Detect which cell encompasses the target text, then output its (X, Y) center coordinate. 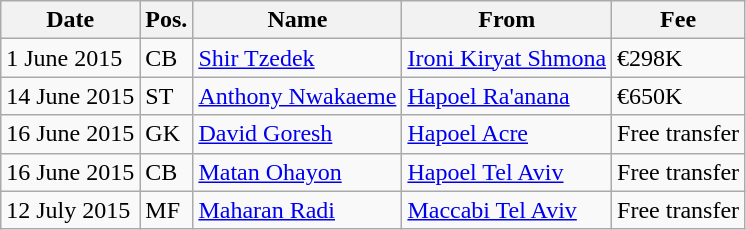
Ironi Kiryat Shmona (507, 58)
From (507, 20)
12 July 2015 (70, 210)
Maccabi Tel Aviv (507, 210)
1 June 2015 (70, 58)
David Goresh (298, 134)
MF (166, 210)
GK (166, 134)
€650K (678, 96)
Date (70, 20)
Maharan Radi (298, 210)
Hapoel Acre (507, 134)
Anthony Nwakaeme (298, 96)
Pos. (166, 20)
Name (298, 20)
€298K (678, 58)
Hapoel Tel Aviv (507, 172)
Shir Tzedek (298, 58)
ST (166, 96)
Matan Ohayon (298, 172)
Hapoel Ra'anana (507, 96)
14 June 2015 (70, 96)
Fee (678, 20)
